Extract the (x, y) coordinate from the center of the cell holding the provided text.  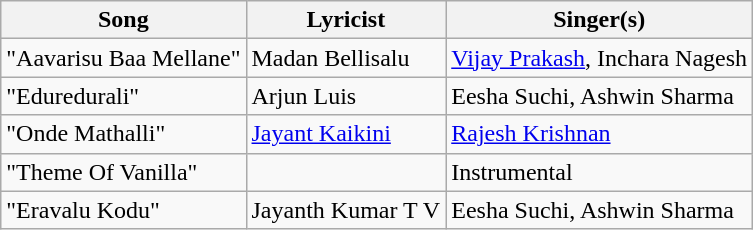
"Aavarisu Baa Mellane" (124, 58)
"Theme Of Vanilla" (124, 172)
Vijay Prakash, Inchara Nagesh (600, 58)
"Onde Mathalli" (124, 134)
Song (124, 20)
Singer(s) (600, 20)
"Eduredurali" (124, 96)
Instrumental (600, 172)
Jayanth Kumar T V (346, 210)
Jayant Kaikini (346, 134)
Arjun Luis (346, 96)
Rajesh Krishnan (600, 134)
"Eravalu Kodu" (124, 210)
Madan Bellisalu (346, 58)
Lyricist (346, 20)
